For the text-containing cell, return its midpoint in [X, Y] coordinate format. 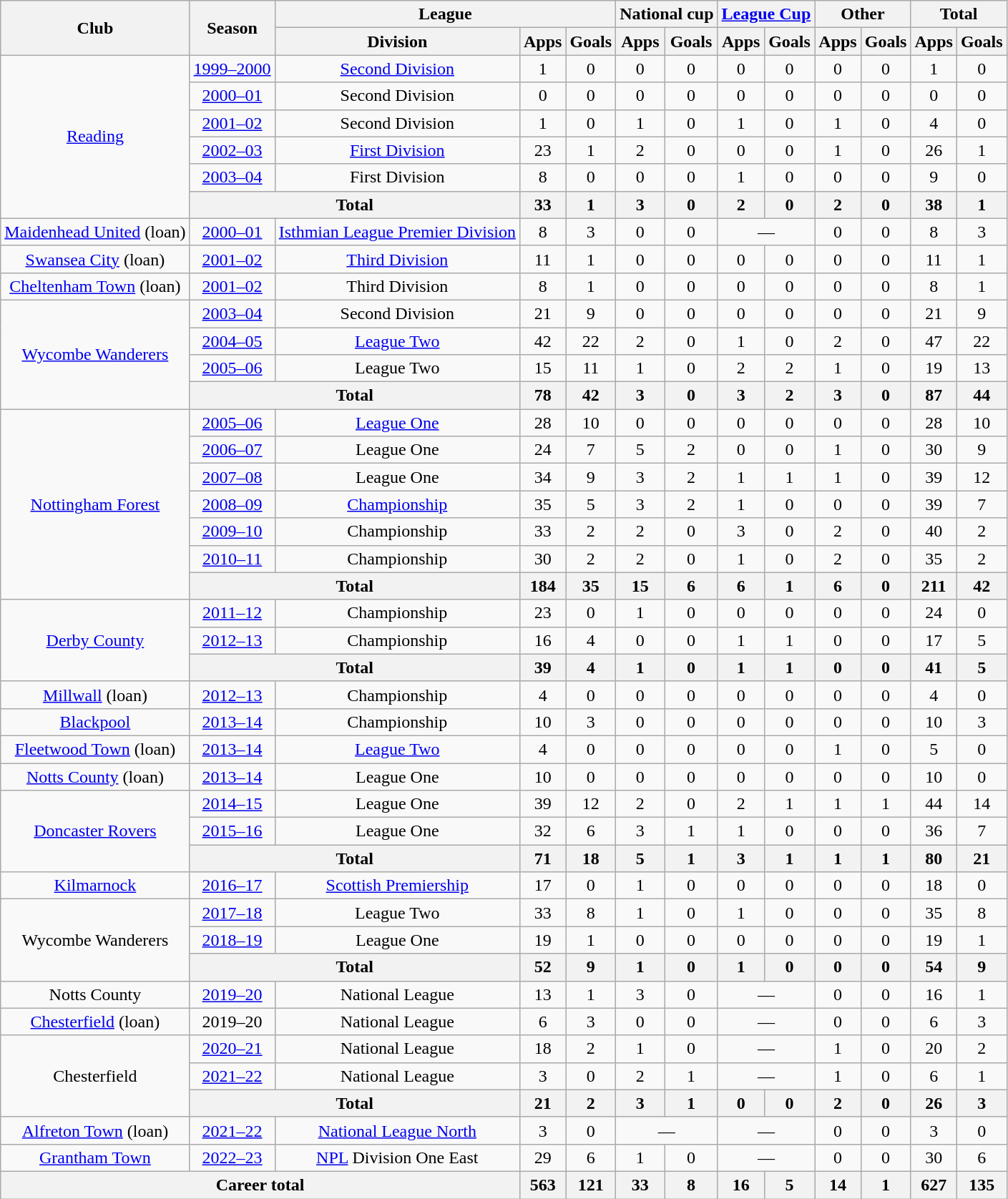
Alfreton Town (loan) [95, 1130]
Chesterfield (loan) [95, 1022]
52 [542, 967]
29 [542, 1158]
Kilmarnock [95, 886]
2022–23 [232, 1158]
2008–09 [232, 504]
211 [934, 586]
NPL Division One East [397, 1158]
20 [934, 1049]
32 [542, 831]
Notts County [95, 994]
Club [95, 28]
Millwall (loan) [95, 695]
2014–15 [232, 804]
Nottingham Forest [95, 504]
National League North [397, 1130]
135 [982, 1185]
Reading [95, 137]
563 [542, 1185]
Division [397, 41]
71 [542, 858]
2016–17 [232, 886]
Season [232, 28]
80 [934, 858]
Cheltenham Town (loan) [95, 286]
Chesterfield [95, 1076]
2020–21 [232, 1049]
Scottish Premiership [397, 886]
League Cup [766, 14]
Maidenhead United (loan) [95, 232]
2015–16 [232, 831]
National cup [667, 14]
47 [934, 341]
2007–08 [232, 477]
Notts County (loan) [95, 776]
2006–07 [232, 450]
Fleetwood Town (loan) [95, 749]
Isthmian League Premier Division [397, 232]
2017–18 [232, 913]
121 [591, 1185]
2011–12 [232, 613]
41 [934, 667]
54 [934, 967]
Grantham Town [95, 1158]
38 [934, 205]
Doncaster Rovers [95, 831]
34 [542, 477]
2002–03 [232, 150]
2009–10 [232, 532]
League [445, 14]
627 [934, 1185]
87 [934, 396]
Other [863, 14]
36 [934, 831]
40 [934, 532]
2004–05 [232, 341]
Swansea City (loan) [95, 259]
2010–11 [232, 559]
Blackpool [95, 722]
78 [542, 396]
184 [542, 586]
2018–19 [232, 940]
Career total [260, 1185]
Derby County [95, 640]
1999–2000 [232, 69]
